Output the (X, Y) coordinate of the center of the cell containing the given text.  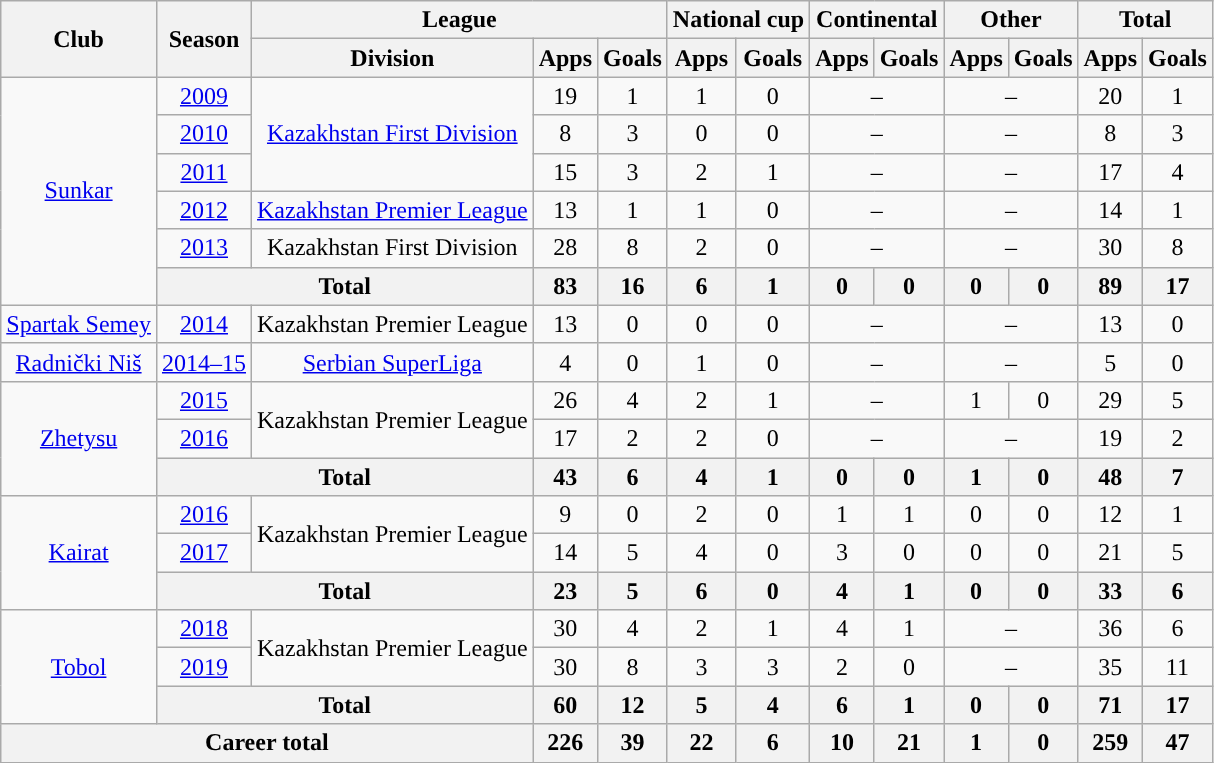
Sunkar (79, 191)
47 (1178, 743)
2019 (204, 667)
Radnički Niš (79, 362)
Kairat (79, 553)
33 (1110, 591)
2010 (204, 134)
89 (1110, 286)
9 (565, 515)
National cup (738, 20)
23 (565, 591)
83 (565, 286)
259 (1110, 743)
2017 (204, 553)
20 (1110, 96)
2009 (204, 96)
League (460, 20)
Spartak Semey (79, 324)
2011 (204, 172)
2013 (204, 248)
Club (79, 39)
2014 (204, 324)
16 (633, 286)
7 (1178, 477)
Serbian SuperLiga (393, 362)
15 (565, 172)
11 (1178, 667)
226 (565, 743)
26 (565, 400)
2018 (204, 629)
22 (701, 743)
29 (1110, 400)
Season (204, 39)
28 (565, 248)
39 (633, 743)
Career total (267, 743)
35 (1110, 667)
36 (1110, 629)
71 (1110, 705)
2012 (204, 210)
2014–15 (204, 362)
Zhetysu (79, 438)
Other (1011, 20)
48 (1110, 477)
10 (842, 743)
2015 (204, 400)
Division (393, 58)
Tobol (79, 667)
43 (565, 477)
Continental (877, 20)
60 (565, 705)
